Scan for the cell matching the given text and deliver its [X, Y] coordinate at center. 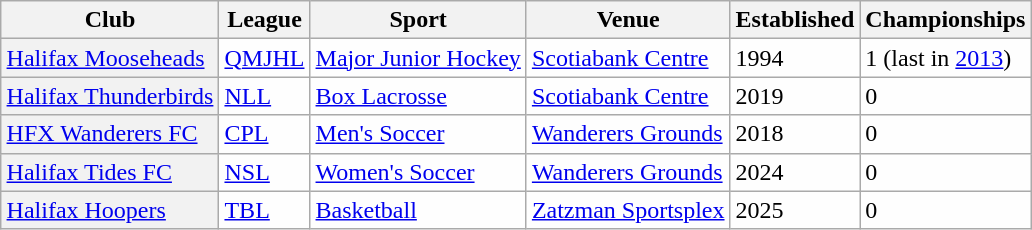
Women's Soccer [418, 172]
Established [795, 20]
Halifax Mooseheads [110, 58]
QMJHL [264, 58]
2024 [795, 172]
Zatzman Sportsplex [628, 210]
TBL [264, 210]
Major Junior Hockey [418, 58]
2019 [795, 96]
NSL [264, 172]
1994 [795, 58]
CPL [264, 134]
NLL [264, 96]
2025 [795, 210]
Halifax Hoopers [110, 210]
Sport [418, 20]
Basketball [418, 210]
Club [110, 20]
Men's Soccer [418, 134]
Venue [628, 20]
HFX Wanderers FC [110, 134]
Halifax Tides FC [110, 172]
Championships [946, 20]
Box Lacrosse [418, 96]
Halifax Thunderbirds [110, 96]
1 (last in 2013) [946, 58]
League [264, 20]
2018 [795, 134]
